Determine the [x, y] coordinate at the center of the cell enclosing the given text.  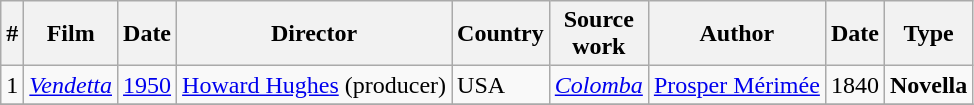
Director [314, 34]
Prosper Mérimée [736, 85]
1 [12, 85]
1950 [148, 85]
Sourcework [598, 34]
Howard Hughes (producer) [314, 85]
USA [501, 85]
Country [501, 34]
# [12, 34]
Film [71, 34]
1840 [854, 85]
Vendetta [71, 85]
Type [928, 34]
Author [736, 34]
Colomba [598, 85]
Novella [928, 85]
